Identify which cell holds the provided text, then report its (X, Y) central coordinate. 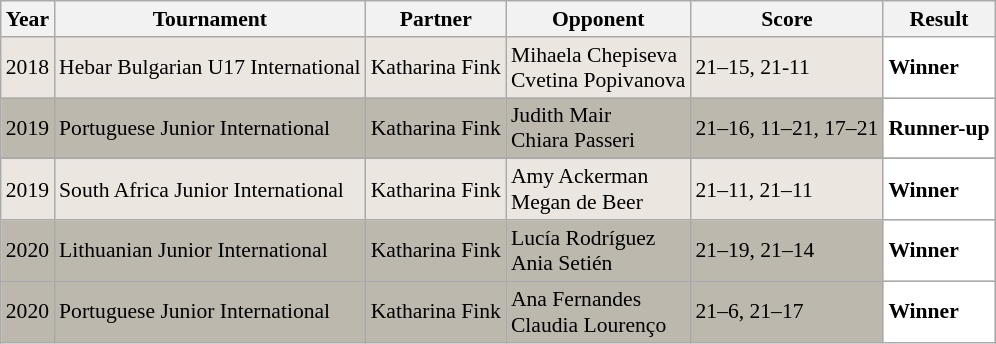
21–6, 21–17 (786, 312)
Result (938, 19)
Opponent (598, 19)
Year (28, 19)
Lithuanian Junior International (210, 250)
21–16, 11–21, 17–21 (786, 128)
Hebar Bulgarian U17 International (210, 68)
21–11, 21–11 (786, 190)
Lucía Rodríguez Ania Setién (598, 250)
21–19, 21–14 (786, 250)
Tournament (210, 19)
Mihaela Chepiseva Cvetina Popivanova (598, 68)
Judith Mair Chiara Passeri (598, 128)
Ana Fernandes Claudia Lourenço (598, 312)
Score (786, 19)
Amy Ackerman Megan de Beer (598, 190)
Runner-up (938, 128)
Partner (436, 19)
South Africa Junior International (210, 190)
2018 (28, 68)
21–15, 21-11 (786, 68)
